For the text-containing cell, return its midpoint in [x, y] coordinate format. 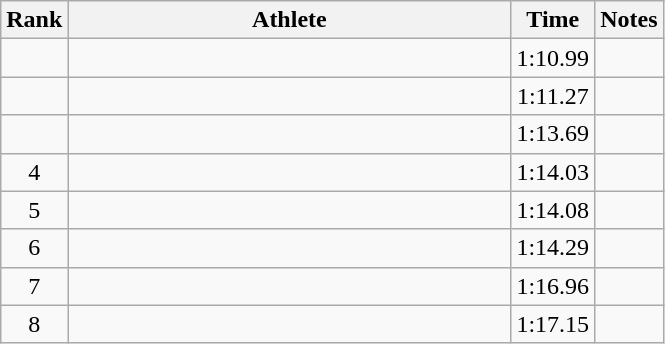
1:14.03 [553, 172]
1:16.96 [553, 286]
1:11.27 [553, 96]
6 [34, 248]
1:14.08 [553, 210]
5 [34, 210]
7 [34, 286]
1:17.15 [553, 324]
Athlete [290, 20]
1:10.99 [553, 58]
1:14.29 [553, 248]
Time [553, 20]
8 [34, 324]
1:13.69 [553, 134]
Notes [629, 20]
Rank [34, 20]
4 [34, 172]
